Locate the cell with the specified text and output its (X, Y) center coordinate. 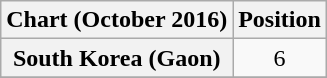
Position (280, 20)
South Korea (Gaon) (117, 58)
Chart (October 2016) (117, 20)
6 (280, 58)
